Pinpoint the cell where the given text exists, returning its (X, Y) midpoint coordinate. 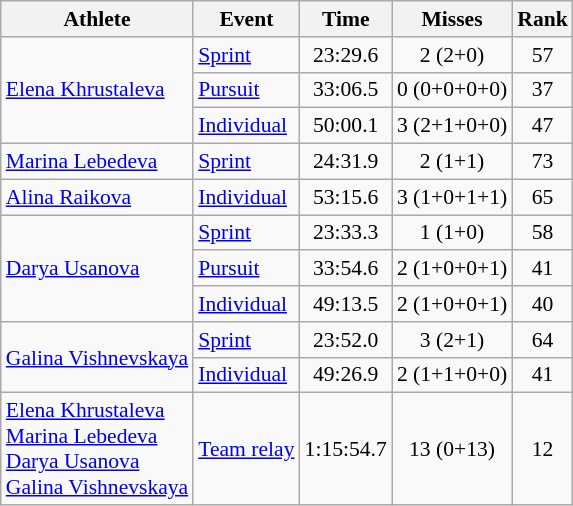
Alina Raikova (97, 197)
13 (0+13) (452, 449)
50:00.1 (346, 126)
23:52.0 (346, 340)
73 (542, 162)
3 (1+0+1+1) (452, 197)
2 (1+1) (452, 162)
58 (542, 233)
47 (542, 126)
33:54.6 (346, 269)
37 (542, 90)
Galina Vishnevskaya (97, 358)
Misses (452, 19)
3 (2+1+0+0) (452, 126)
Elena KhrustalevaMarina LebedevaDarya UsanovaGalina Vishnevskaya (97, 449)
1:15:54.7 (346, 449)
3 (2+1) (452, 340)
65 (542, 197)
Rank (542, 19)
2 (1+1+0+0) (452, 375)
23:33.3 (346, 233)
Darya Usanova (97, 268)
Event (246, 19)
Elena Khrustaleva (97, 90)
Athlete (97, 19)
0 (0+0+0+0) (452, 90)
2 (2+0) (452, 55)
Time (346, 19)
23:29.6 (346, 55)
40 (542, 304)
49:26.9 (346, 375)
33:06.5 (346, 90)
1 (1+0) (452, 233)
57 (542, 55)
Team relay (246, 449)
64 (542, 340)
53:15.6 (346, 197)
12 (542, 449)
Marina Lebedeva (97, 162)
49:13.5 (346, 304)
24:31.9 (346, 162)
